Identify which cell holds the provided text, then report its (X, Y) central coordinate. 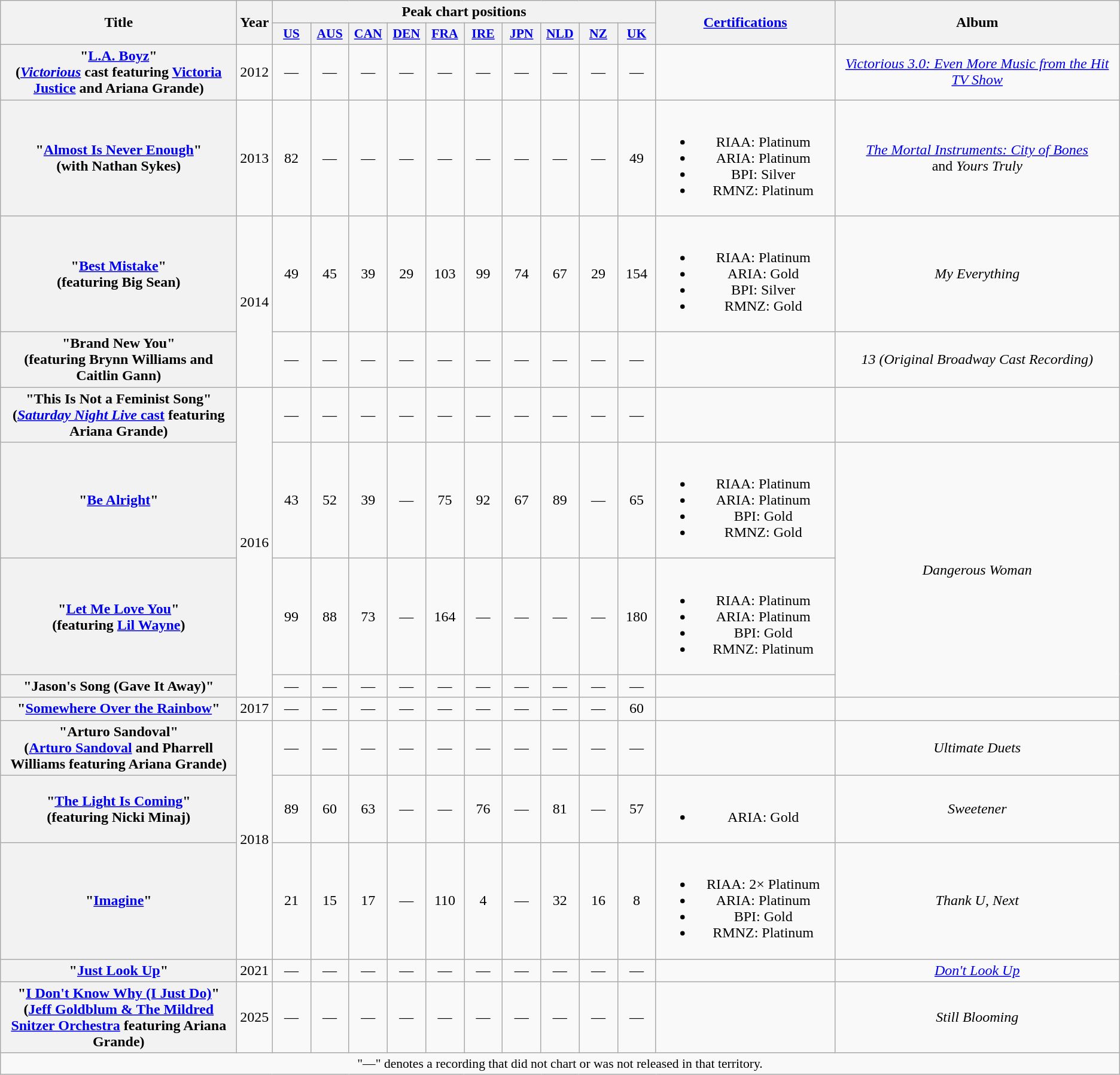
"Arturo Sandoval"(Arturo Sandoval and Pharrell Williams featuring Ariana Grande) (118, 748)
Ultimate Duets (977, 748)
"The Light Is Coming"(featuring Nicki Minaj) (118, 809)
CAN (368, 34)
164 (445, 617)
2025 (255, 1018)
Certifications (745, 23)
21 (291, 901)
Year (255, 23)
"I Don't Know Why (I Just Do)"(Jeff Goldblum & The Mildred Snitzer Orchestra featuring Ariana Grande) (118, 1018)
2016 (255, 542)
Thank U, Next (977, 901)
My Everything (977, 274)
"L.A. Boyz"(Victorious cast featuring Victoria Justice and Ariana Grande) (118, 72)
57 (637, 809)
2021 (255, 970)
RIAA: PlatinumARIA: GoldBPI: SilverRMNZ: Gold (745, 274)
75 (445, 500)
180 (637, 617)
Peak chart positions (464, 12)
"Just Look Up" (118, 970)
"Best Mistake"(featuring Big Sean) (118, 274)
Victorious 3.0: Even More Music from the Hit TV Show (977, 72)
IRE (483, 34)
ARIA: Gold (745, 809)
43 (291, 500)
JPN (522, 34)
45 (330, 274)
Dangerous Woman (977, 570)
Album (977, 23)
73 (368, 617)
16 (598, 901)
UK (637, 34)
RIAA: PlatinumARIA: PlatinumBPI: GoldRMNZ: Gold (745, 500)
65 (637, 500)
"Be Alright" (118, 500)
"—" denotes a recording that did not chart or was not released in that territory. (560, 1064)
4 (483, 901)
Title (118, 23)
81 (560, 809)
17 (368, 901)
"Almost Is Never Enough"(with Nathan Sykes) (118, 157)
"This Is Not a Feminist Song"(Saturday Night Live cast featuring Ariana Grande) (118, 415)
15 (330, 901)
The Mortal Instruments: City of Bonesand Yours Truly (977, 157)
Don't Look Up (977, 970)
NZ (598, 34)
US (291, 34)
2012 (255, 72)
82 (291, 157)
RIAA: PlatinumARIA: PlatinumBPI: SilverRMNZ: Platinum (745, 157)
2013 (255, 157)
76 (483, 809)
"Imagine" (118, 901)
"Let Me Love You"(featuring Lil Wayne) (118, 617)
63 (368, 809)
Still Blooming (977, 1018)
32 (560, 901)
Sweetener (977, 809)
DEN (406, 34)
RIAA: PlatinumARIA: PlatinumBPI: GoldRMNZ: Platinum (745, 617)
RIAA: 2× PlatinumARIA: PlatinumBPI: GoldRMNZ: Platinum (745, 901)
88 (330, 617)
2014 (255, 302)
"Brand New You"(featuring Brynn Williams and Caitlin Gann) (118, 360)
NLD (560, 34)
74 (522, 274)
103 (445, 274)
13 (Original Broadway Cast Recording) (977, 360)
AUS (330, 34)
92 (483, 500)
2018 (255, 839)
2017 (255, 709)
"Somewhere Over the Rainbow" (118, 709)
52 (330, 500)
8 (637, 901)
FRA (445, 34)
110 (445, 901)
154 (637, 274)
"Jason's Song (Gave It Away)" (118, 686)
